Output the [X, Y] coordinate of the center of the cell containing the given text.  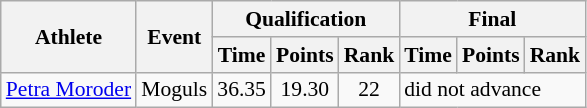
Qualification [306, 19]
19.30 [305, 90]
Petra Moroder [68, 90]
22 [370, 90]
Athlete [68, 36]
Event [174, 36]
did not advance [492, 90]
Final [492, 19]
36.35 [242, 90]
Moguls [174, 90]
